Search for the cell housing the specified text and yield its (x, y) center coordinate. 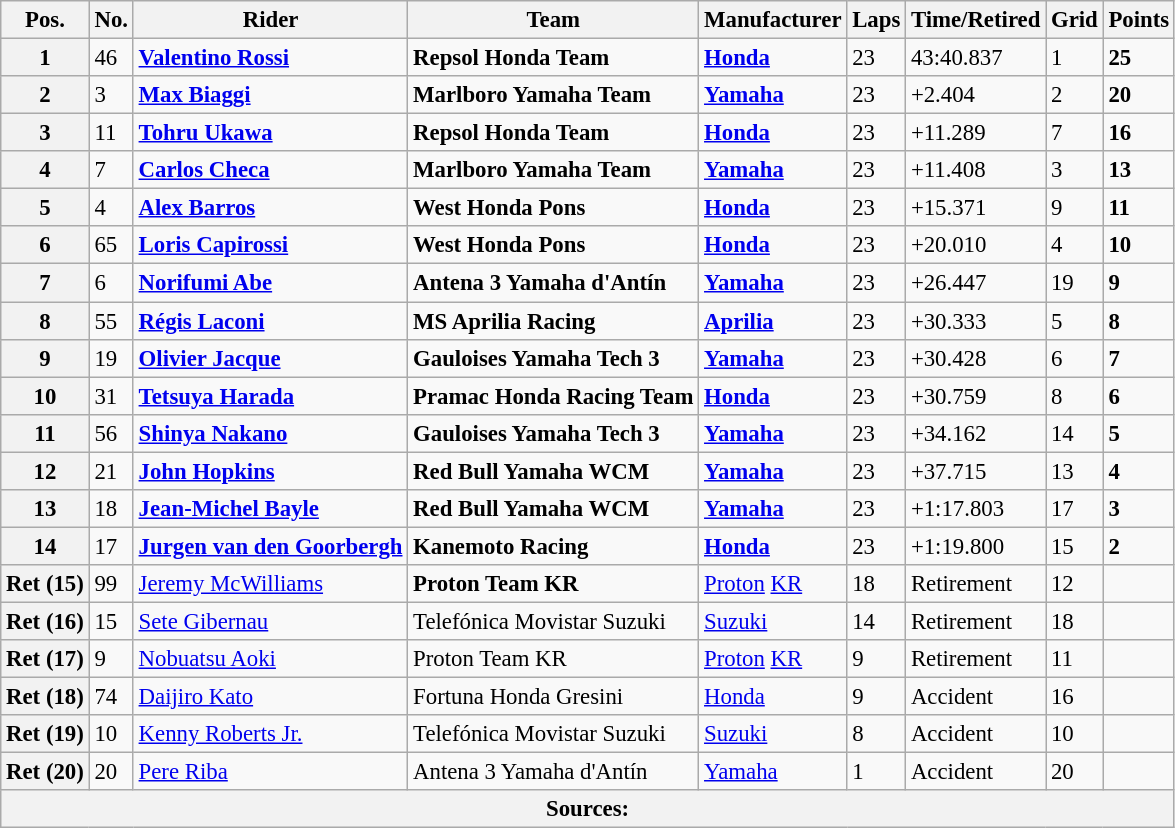
Manufacturer (773, 20)
Kanemoto Racing (554, 546)
55 (111, 321)
+34.162 (976, 433)
Fortuna Honda Gresini (554, 697)
Max Biaggi (270, 95)
Time/Retired (976, 20)
46 (111, 58)
Pos. (45, 20)
Grid (1074, 20)
Daijiro Kato (270, 697)
Tohru Ukawa (270, 133)
Ret (19) (45, 734)
25 (1138, 58)
Ret (16) (45, 621)
Pramac Honda Racing Team (554, 396)
+11.408 (976, 170)
Jeremy McWilliams (270, 584)
31 (111, 396)
Loris Capirossi (270, 245)
74 (111, 697)
+11.289 (976, 133)
Kenny Roberts Jr. (270, 734)
Pere Riba (270, 772)
Jurgen van den Goorbergh (270, 546)
Alex Barros (270, 208)
+26.447 (976, 283)
Norifumi Abe (270, 283)
Sources: (588, 809)
Ret (20) (45, 772)
+37.715 (976, 471)
Tetsuya Harada (270, 396)
Sete Gibernau (270, 621)
+2.404 (976, 95)
Carlos Checa (270, 170)
No. (111, 20)
Ret (15) (45, 584)
+30.333 (976, 321)
Ret (17) (45, 659)
+15.371 (976, 208)
Jean-Michel Bayle (270, 509)
56 (111, 433)
Olivier Jacque (270, 358)
Valentino Rossi (270, 58)
21 (111, 471)
Team (554, 20)
Points (1138, 20)
+30.759 (976, 396)
+20.010 (976, 245)
Ret (18) (45, 697)
43:40.837 (976, 58)
99 (111, 584)
John Hopkins (270, 471)
+1:17.803 (976, 509)
MS Aprilia Racing (554, 321)
65 (111, 245)
Nobuatsu Aoki (270, 659)
+30.428 (976, 358)
Laps (876, 20)
Aprilia (773, 321)
Régis Laconi (270, 321)
Rider (270, 20)
Shinya Nakano (270, 433)
+1:19.800 (976, 546)
